Identify which cell holds the provided text, then report its (X, Y) central coordinate. 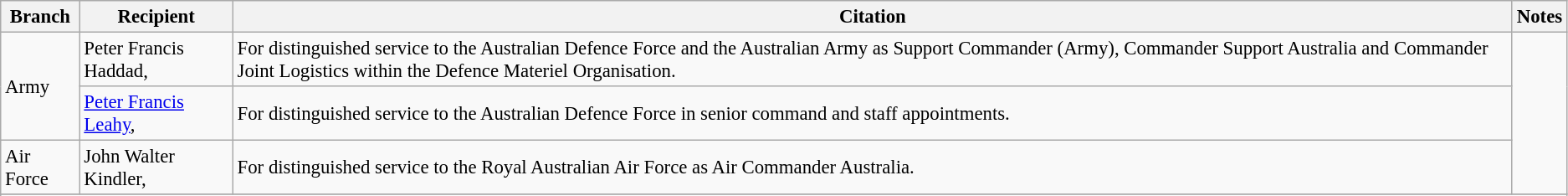
Army (40, 87)
Peter Francis Leahy, (156, 114)
For distinguished service to the Royal Australian Air Force as Air Commander Australia. (872, 168)
John Walter Kindler, (156, 168)
Citation (872, 17)
Branch (40, 17)
Notes (1540, 17)
For distinguished service to the Australian Defence Force in senior command and staff appointments. (872, 114)
Air Force (40, 168)
Recipient (156, 17)
Peter Francis Haddad, (156, 60)
